Search for the cell housing the specified text and yield its [x, y] center coordinate. 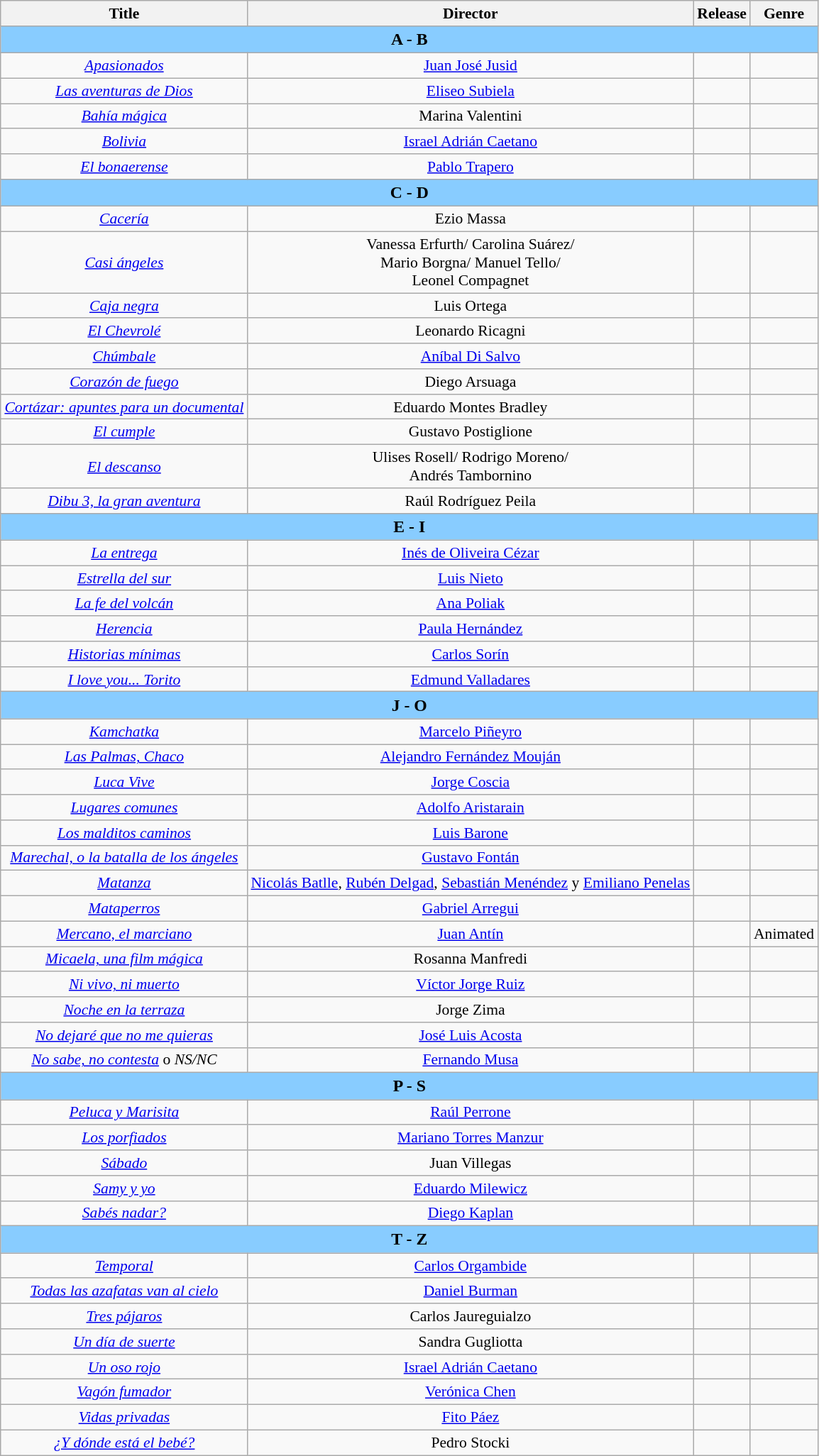
No sabe, no contesta o NS/NC [123, 1060]
Gustavo Fontán [470, 858]
Aníbal Di Salvo [470, 356]
El bonaerense [123, 167]
Bahía mágica [123, 116]
Raúl Perrone [470, 1113]
Los malditos caminos [123, 833]
Carlos Orgambide [470, 1266]
Fito Páez [470, 1418]
Vanessa Erfurth/ Carolina Suárez/ Mario Borgna/ Manuel Tello/ Leonel Compagnet [470, 263]
Ana Poliak [470, 604]
Release [722, 13]
Tres pájaros [123, 1316]
Todas las azafatas van al cielo [123, 1291]
Inés de Oliveira Cézar [470, 553]
Peluca y Marisita [123, 1113]
Genre [784, 13]
Un oso rojo [123, 1367]
Corazón de fuego [123, 382]
El descanso [123, 467]
Eduardo Milewicz [470, 1188]
Cacería [123, 219]
Edmund Valladares [470, 680]
Las aventuras de Dios [123, 91]
T - Z [409, 1240]
Luis Barone [470, 833]
Micaela, una film mágica [123, 959]
Juan José Jusid [470, 66]
Marcelo Piñeyro [470, 732]
Apasionados [123, 66]
A - B [409, 40]
La entrega [123, 553]
José Luis Acosta [470, 1035]
Luis Ortega [470, 306]
Alejandro Fernández Mouján [470, 757]
Gustavo Postiglione [470, 432]
Lugares comunes [123, 807]
Juan Villegas [470, 1163]
Víctor Jorge Ruiz [470, 985]
Sabés nadar? [123, 1213]
Ni vivo, ni muerto [123, 985]
P - S [409, 1086]
Chúmbale [123, 356]
Sandra Gugliotta [470, 1342]
C - D [409, 193]
Casi ángeles [123, 263]
Rosanna Manfredi [470, 959]
Juan Antín [470, 934]
Bolivia [123, 142]
Carlos Jaureguialzo [470, 1316]
Caja negra [123, 306]
E - I [409, 527]
Diego Arsuaga [470, 382]
I love you... Torito [123, 680]
Un día de suerte [123, 1342]
Diego Kaplan [470, 1213]
No dejaré que no me quieras [123, 1035]
Adolfo Aristarain [470, 807]
Marina Valentini [470, 116]
Luis Nieto [470, 578]
Estrella del sur [123, 578]
Eduardo Montes Bradley [470, 407]
Dibu 3, la gran aventura [123, 501]
Nicolás Batlle, Rubén Delgad, Sebastián Menéndez y Emiliano Penelas [470, 883]
Animated [784, 934]
Ezio Massa [470, 219]
Los porfiados [123, 1138]
Samy y yo [123, 1188]
Paula Hernández [470, 629]
Eliseo Subiela [470, 91]
Herencia [123, 629]
Verónica Chen [470, 1392]
Mataperros [123, 909]
Mercano, el marciano [123, 934]
Vidas privadas [123, 1418]
Cortázar: apuntes para un documental [123, 407]
Las Palmas, Chaco [123, 757]
Ulises Rosell/ Rodrigo Moreno/Andrés Tambornino [470, 467]
Raúl Rodríguez Peila [470, 501]
La fe del volcán [123, 604]
Pedro Stocki [470, 1443]
Matanza [123, 883]
Jorge Coscia [470, 783]
Marechal, o la batalla de los ángeles [123, 858]
Vagón fumador [123, 1392]
Director [470, 13]
El Chevrolé [123, 331]
Noche en la terraza [123, 1010]
¿Y dónde está el bebé? [123, 1443]
Temporal [123, 1266]
Fernando Musa [470, 1060]
Historias mínimas [123, 654]
Leonardo Ricagni [470, 331]
Daniel Burman [470, 1291]
Gabriel Arregui [470, 909]
J - O [409, 705]
Pablo Trapero [470, 167]
Mariano Torres Manzur [470, 1138]
Carlos Sorín [470, 654]
Title [123, 13]
Sábado [123, 1163]
Kamchatka [123, 732]
El cumple [123, 432]
Jorge Zima [470, 1010]
Luca Vive [123, 783]
